For the text-containing cell, return its midpoint in [X, Y] coordinate format. 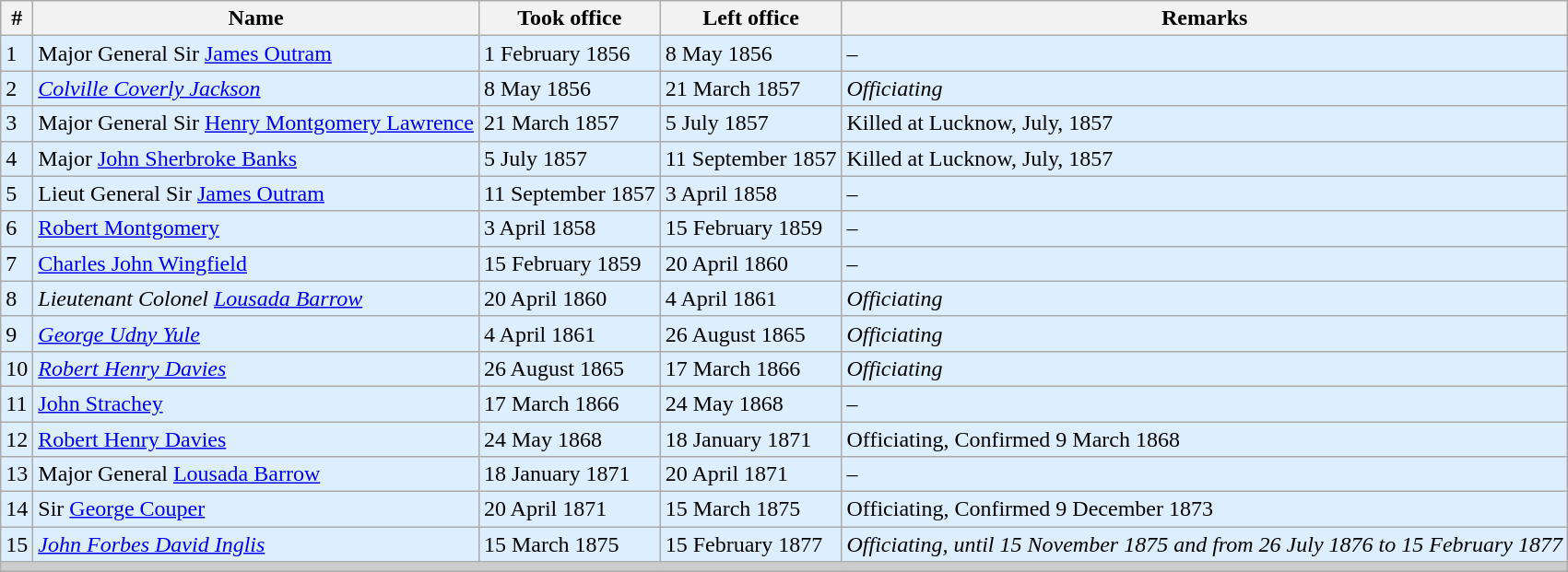
Charles John Wingfield [256, 263]
12 [17, 439]
2 [17, 88]
Took office [570, 18]
Officiating, Confirmed 9 March 1868 [1204, 439]
1 [17, 53]
8 [17, 298]
Colville Coverly Jackson [256, 88]
John Forbes David Inglis [256, 544]
# [17, 18]
15 February 1877 [750, 544]
4 [17, 158]
George Udny Yule [256, 333]
Major General Sir Henry Montgomery Lawrence [256, 123]
Major John Sherbroke Banks [256, 158]
5 [17, 193]
3 [17, 123]
Officiating, Confirmed 9 December 1873 [1204, 509]
Officiating, until 15 November 1875 and from 26 July 1876 to 15 February 1877 [1204, 544]
14 [17, 509]
6 [17, 228]
10 [17, 368]
Sir George Couper [256, 509]
Remarks [1204, 18]
Major General Lousada Barrow [256, 474]
13 [17, 474]
9 [17, 333]
Robert Montgomery [256, 228]
11 [17, 403]
Lieutenant Colonel Lousada Barrow [256, 298]
15 [17, 544]
Left office [750, 18]
Name [256, 18]
1 February 1856 [570, 53]
Lieut General Sir James Outram [256, 193]
John Strachey [256, 403]
Major General Sir James Outram [256, 53]
7 [17, 263]
